Return the [x, y] coordinate for the center point of the cell that contains the specified text.  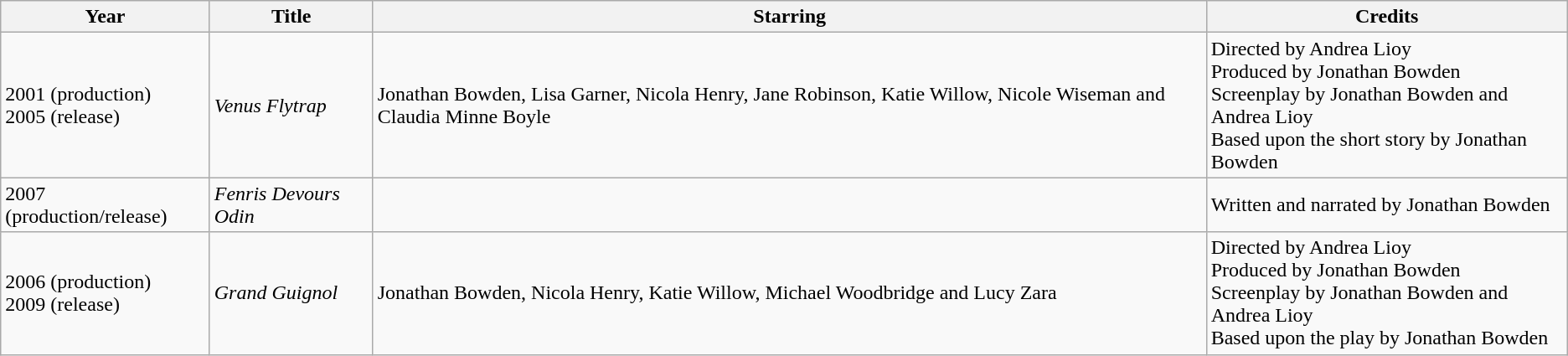
2001 (production)2005 (release) [106, 106]
Venus Flytrap [291, 106]
Year [106, 17]
Starring [789, 17]
Fenris Devours Odin [291, 204]
Credits [1387, 17]
Grand Guignol [291, 293]
Title [291, 17]
Jonathan Bowden, Lisa Garner, Nicola Henry, Jane Robinson, Katie Willow, Nicole Wiseman and Claudia Minne Boyle [789, 106]
Directed by Andrea LioyProduced by Jonathan BowdenScreenplay by Jonathan Bowden and Andrea LioyBased upon the play by Jonathan Bowden [1387, 293]
Directed by Andrea LioyProduced by Jonathan BowdenScreenplay by Jonathan Bowden and Andrea LioyBased upon the short story by Jonathan Bowden [1387, 106]
2006 (production)2009 (release) [106, 293]
2007 (production/release) [106, 204]
Written and narrated by Jonathan Bowden [1387, 204]
Jonathan Bowden, Nicola Henry, Katie Willow, Michael Woodbridge and Lucy Zara [789, 293]
